Locate the cell with the specified text and output its (x, y) center coordinate. 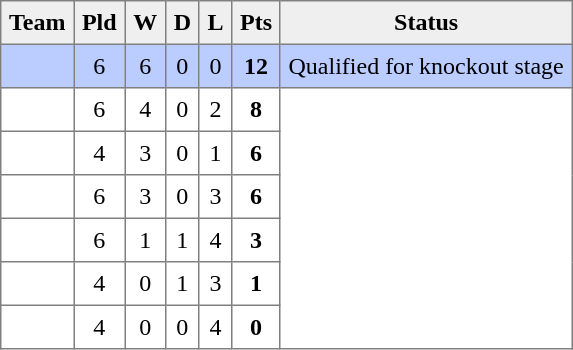
D (182, 23)
Team (38, 23)
Pts (256, 23)
Status (426, 23)
Qualified for knockout stage (426, 66)
W (145, 23)
12 (256, 66)
Pld (100, 23)
8 (256, 110)
L (216, 23)
2 (216, 110)
